Detect which cell encompasses the target text, then output its [X, Y] center coordinate. 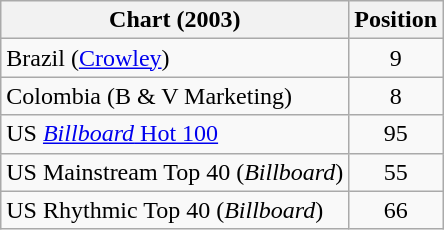
US Mainstream Top 40 (Billboard) [175, 172]
9 [396, 58]
Position [396, 20]
Brazil (Crowley) [175, 58]
55 [396, 172]
Colombia (B & V Marketing) [175, 96]
Chart (2003) [175, 20]
95 [396, 134]
66 [396, 210]
US Billboard Hot 100 [175, 134]
8 [396, 96]
US Rhythmic Top 40 (Billboard) [175, 210]
